For the text-containing cell, return its midpoint in [x, y] coordinate format. 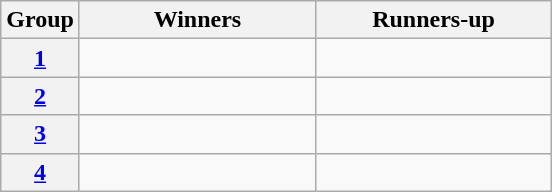
4 [40, 172]
Runners-up [433, 20]
3 [40, 134]
2 [40, 96]
Winners [197, 20]
Group [40, 20]
1 [40, 58]
